Identify which cell holds the provided text, then report its (x, y) central coordinate. 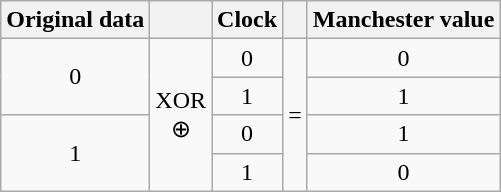
Manchester value (404, 20)
Clock (248, 20)
Original data (76, 20)
XOR ⊕ (181, 115)
= (296, 115)
